Pinpoint the cell where the given text exists, returning its [X, Y] midpoint coordinate. 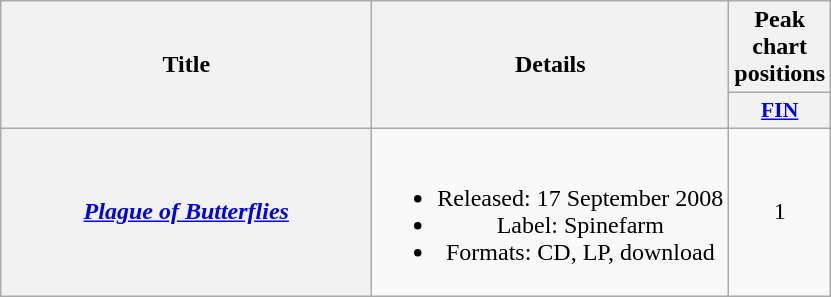
FIN [780, 111]
Title [186, 65]
Released: 17 September 2008Label: SpinefarmFormats: CD, LP, download [550, 212]
1 [780, 212]
Details [550, 65]
Plague of Butterflies [186, 212]
Peak chart positions [780, 47]
